For the text-containing cell, return its midpoint in [X, Y] coordinate format. 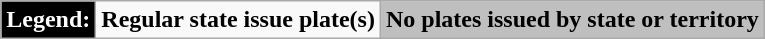
No plates issued by state or territory [572, 20]
Legend: [48, 20]
Regular state issue plate(s) [238, 20]
